For the text-containing cell, return its midpoint in (X, Y) coordinate format. 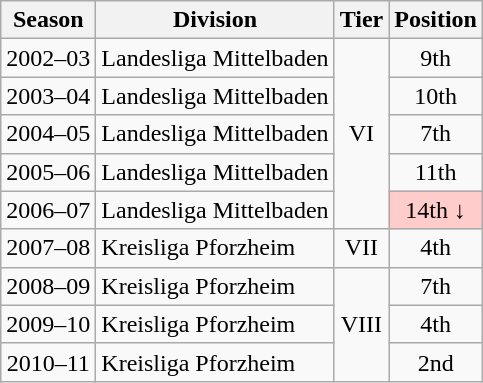
2009–10 (48, 324)
2006–07 (48, 210)
2010–11 (48, 362)
9th (436, 58)
2003–04 (48, 96)
11th (436, 172)
Position (436, 20)
2008–09 (48, 286)
VI (362, 134)
2nd (436, 362)
2002–03 (48, 58)
VII (362, 248)
2005–06 (48, 172)
2004–05 (48, 134)
14th ↓ (436, 210)
10th (436, 96)
Division (215, 20)
2007–08 (48, 248)
VIII (362, 324)
Tier (362, 20)
Season (48, 20)
